Scan for the cell matching the given text and deliver its (x, y) coordinate at center. 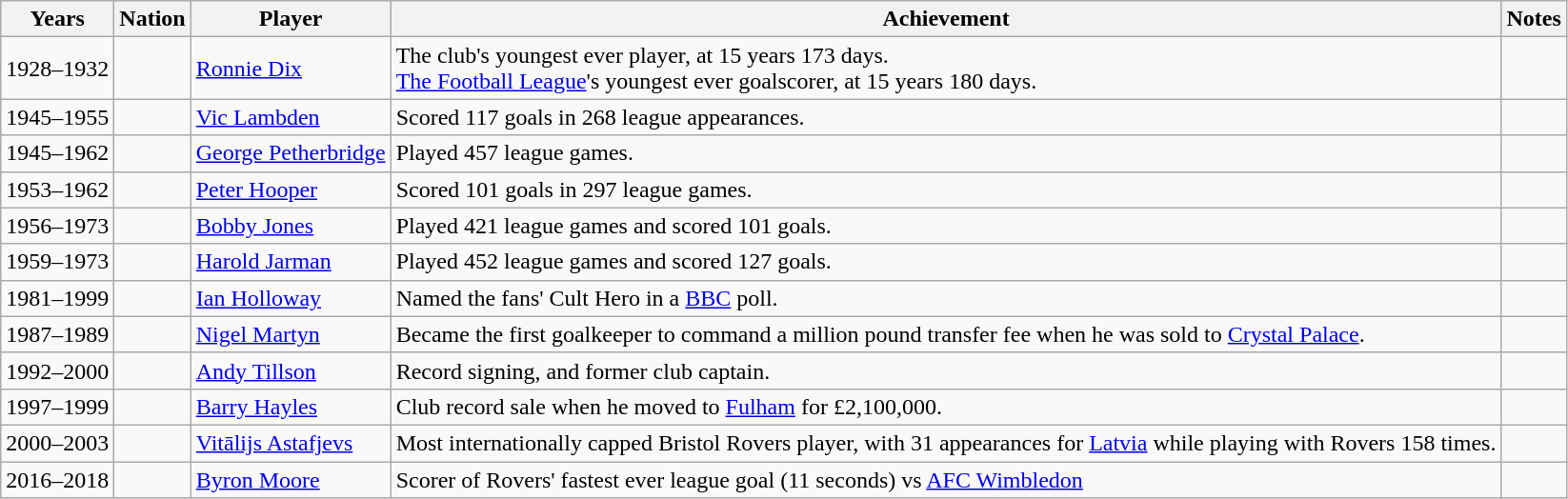
Harold Jarman (291, 262)
Became the first goalkeeper to command a million pound transfer fee when he was sold to Crystal Palace. (946, 334)
Notes (1534, 19)
Scored 117 goals in 268 league appearances. (946, 117)
Record signing, and former club captain. (946, 370)
Player (291, 19)
Played 421 league games and scored 101 goals. (946, 226)
Years (57, 19)
Nation (152, 19)
Byron Moore (291, 479)
Named the fans' Cult Hero in a BBC poll. (946, 298)
Andy Tillson (291, 370)
1945–1955 (57, 117)
Club record sale when he moved to Fulham for £2,100,000. (946, 407)
1928–1932 (57, 69)
1953–1962 (57, 190)
2016–2018 (57, 479)
1945–1962 (57, 153)
Achievement (946, 19)
Nigel Martyn (291, 334)
2000–2003 (57, 443)
Played 452 league games and scored 127 goals. (946, 262)
Scorer of Rovers' fastest ever league goal (11 seconds) vs AFC Wimbledon (946, 479)
1992–2000 (57, 370)
Vitālijs Astafjevs (291, 443)
Ronnie Dix (291, 69)
The club's youngest ever player, at 15 years 173 days.The Football League's youngest ever goalscorer, at 15 years 180 days. (946, 69)
Ian Holloway (291, 298)
1997–1999 (57, 407)
Barry Hayles (291, 407)
Scored 101 goals in 297 league games. (946, 190)
1959–1973 (57, 262)
Bobby Jones (291, 226)
George Petherbridge (291, 153)
Vic Lambden (291, 117)
Peter Hooper (291, 190)
Most internationally capped Bristol Rovers player, with 31 appearances for Latvia while playing with Rovers 158 times. (946, 443)
1987–1989 (57, 334)
Played 457 league games. (946, 153)
1956–1973 (57, 226)
1981–1999 (57, 298)
